Identify which cell holds the provided text, then report its (x, y) central coordinate. 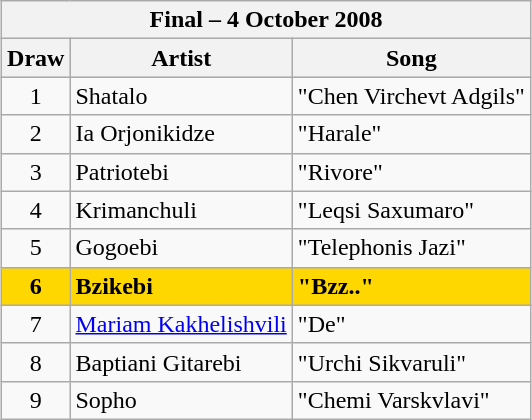
2 (36, 134)
Sopho (181, 400)
Draw (36, 58)
"Urchi Sikvaruli" (411, 362)
Gogoebi (181, 248)
"Chemi Varskvlavi" (411, 400)
"De" (411, 324)
6 (36, 286)
9 (36, 400)
8 (36, 362)
5 (36, 248)
Shatalo (181, 96)
"Harale" (411, 134)
Bzikebi (181, 286)
Patriotebi (181, 172)
Final – 4 October 2008 (266, 20)
Baptiani Gitarebi (181, 362)
4 (36, 210)
"Chen Virchevt Adgils" (411, 96)
3 (36, 172)
Song (411, 58)
Krimanchuli (181, 210)
"Bzz.." (411, 286)
"Leqsi Saxumaro" (411, 210)
Artist (181, 58)
1 (36, 96)
"Rivore" (411, 172)
Ia Orjonikidze (181, 134)
7 (36, 324)
Mariam Kakhelishvili (181, 324)
"Telephonis Jazi" (411, 248)
